Determine the [X, Y] coordinate at the center of the cell enclosing the given text.  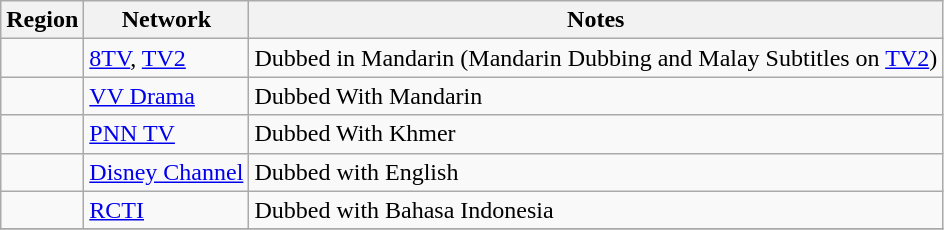
Network [166, 20]
Notes [596, 20]
Dubbed with English [596, 172]
RCTI [166, 210]
Dubbed with Bahasa Indonesia [596, 210]
Region [42, 20]
Dubbed in Mandarin (Mandarin Dubbing and Malay Subtitles on TV2) [596, 58]
Dubbed With Khmer [596, 134]
PNN TV [166, 134]
Disney Channel [166, 172]
VV Drama [166, 96]
Dubbed With Mandarin [596, 96]
8TV, TV2 [166, 58]
